Locate the cell with the specified text and output its (X, Y) center coordinate. 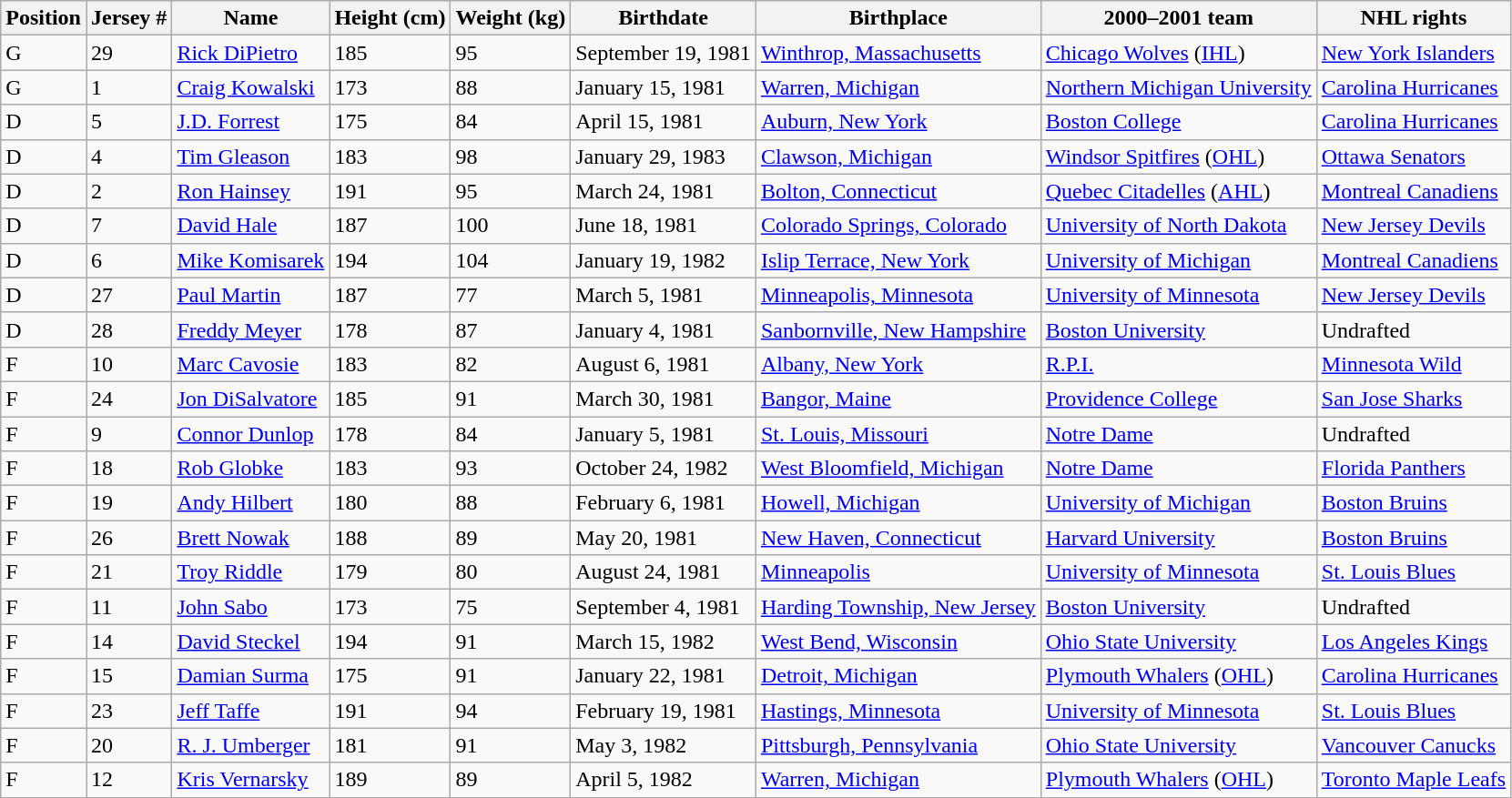
San Jose Sharks (1413, 399)
Pittsburgh, Pennsylvania (898, 745)
Ron Hainsey (251, 191)
New Haven, Connecticut (898, 538)
Damian Surma (251, 676)
12 (128, 780)
Harvard University (1178, 538)
Winthrop, Massachusetts (898, 53)
Boston College (1178, 122)
Clawson, Michigan (898, 157)
January 15, 1981 (664, 87)
January 19, 1982 (664, 260)
180 (390, 503)
R.P.I. (1178, 364)
75 (511, 607)
John Sabo (251, 607)
93 (511, 469)
Florida Panthers (1413, 469)
28 (128, 329)
5 (128, 122)
19 (128, 503)
18 (128, 469)
Weight (kg) (511, 18)
NHL rights (1413, 18)
15 (128, 676)
Marc Cavosie (251, 364)
Toronto Maple Leafs (1413, 780)
Windsor Spitfires (OHL) (1178, 157)
Troy Riddle (251, 572)
188 (390, 538)
January 5, 1981 (664, 434)
Andy Hilbert (251, 503)
New York Islanders (1413, 53)
David Steckel (251, 641)
Kris Vernarsky (251, 780)
98 (511, 157)
Quebec Citadelles (AHL) (1178, 191)
Rob Globke (251, 469)
14 (128, 641)
Minnesota Wild (1413, 364)
J.D. Forrest (251, 122)
February 19, 1981 (664, 711)
104 (511, 260)
August 6, 1981 (664, 364)
Sanbornville, New Hampshire (898, 329)
University of North Dakota (1178, 226)
29 (128, 53)
Albany, New York (898, 364)
2000–2001 team (1178, 18)
March 15, 1982 (664, 641)
Colorado Springs, Colorado (898, 226)
Paul Martin (251, 295)
189 (390, 780)
Birthplace (898, 18)
Minneapolis (898, 572)
Detroit, Michigan (898, 676)
Freddy Meyer (251, 329)
Jeff Taffe (251, 711)
27 (128, 295)
80 (511, 572)
September 19, 1981 (664, 53)
Height (cm) (390, 18)
Tim Gleason (251, 157)
21 (128, 572)
March 5, 1981 (664, 295)
January 29, 1983 (664, 157)
August 24, 1981 (664, 572)
Vancouver Canucks (1413, 745)
10 (128, 364)
Minneapolis, Minnesota (898, 295)
Brett Nowak (251, 538)
Name (251, 18)
Bolton, Connecticut (898, 191)
R. J. Umberger (251, 745)
Craig Kowalski (251, 87)
Northern Michigan University (1178, 87)
April 5, 1982 (664, 780)
June 18, 1981 (664, 226)
Chicago Wolves (IHL) (1178, 53)
23 (128, 711)
February 6, 1981 (664, 503)
January 4, 1981 (664, 329)
6 (128, 260)
87 (511, 329)
Hastings, Minnesota (898, 711)
Howell, Michigan (898, 503)
77 (511, 295)
Jersey # (128, 18)
March 24, 1981 (664, 191)
Ottawa Senators (1413, 157)
March 30, 1981 (664, 399)
May 3, 1982 (664, 745)
181 (390, 745)
94 (511, 711)
Rick DiPietro (251, 53)
January 22, 1981 (664, 676)
82 (511, 364)
Harding Township, New Jersey (898, 607)
Connor Dunlop (251, 434)
David Hale (251, 226)
West Bloomfield, Michigan (898, 469)
11 (128, 607)
Auburn, New York (898, 122)
4 (128, 157)
October 24, 1982 (664, 469)
April 15, 1981 (664, 122)
20 (128, 745)
9 (128, 434)
West Bend, Wisconsin (898, 641)
Los Angeles Kings (1413, 641)
Position (44, 18)
May 20, 1981 (664, 538)
24 (128, 399)
179 (390, 572)
Birthdate (664, 18)
Mike Komisarek (251, 260)
1 (128, 87)
September 4, 1981 (664, 607)
2 (128, 191)
Providence College (1178, 399)
26 (128, 538)
Islip Terrace, New York (898, 260)
St. Louis, Missouri (898, 434)
7 (128, 226)
Jon DiSalvatore (251, 399)
Bangor, Maine (898, 399)
100 (511, 226)
